Provide the [x, y] coordinate of the cell's center where the given text is located.  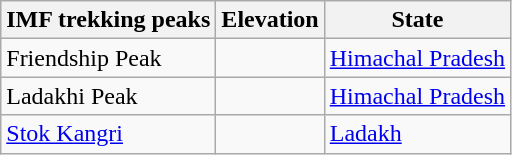
Stok Kangri [108, 134]
Elevation [270, 20]
State [417, 20]
Ladakhi Peak [108, 96]
Friendship Peak [108, 58]
IMF trekking peaks [108, 20]
Ladakh [417, 134]
